Find where the given text appears and provide that cell's center as [X, Y] coordinate. 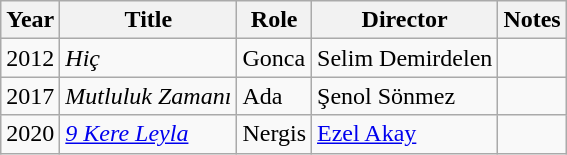
Director [405, 20]
Gonca [274, 58]
Mutluluk Zamanı [148, 96]
Title [148, 20]
2012 [30, 58]
Şenol Sönmez [405, 96]
Notes [532, 20]
Nergis [274, 134]
Hiç [148, 58]
Role [274, 20]
Ada [274, 96]
9 Kere Leyla [148, 134]
2017 [30, 96]
2020 [30, 134]
Selim Demirdelen [405, 58]
Year [30, 20]
Ezel Akay [405, 134]
